Extract the [x, y] coordinate from the center of the cell holding the provided text.  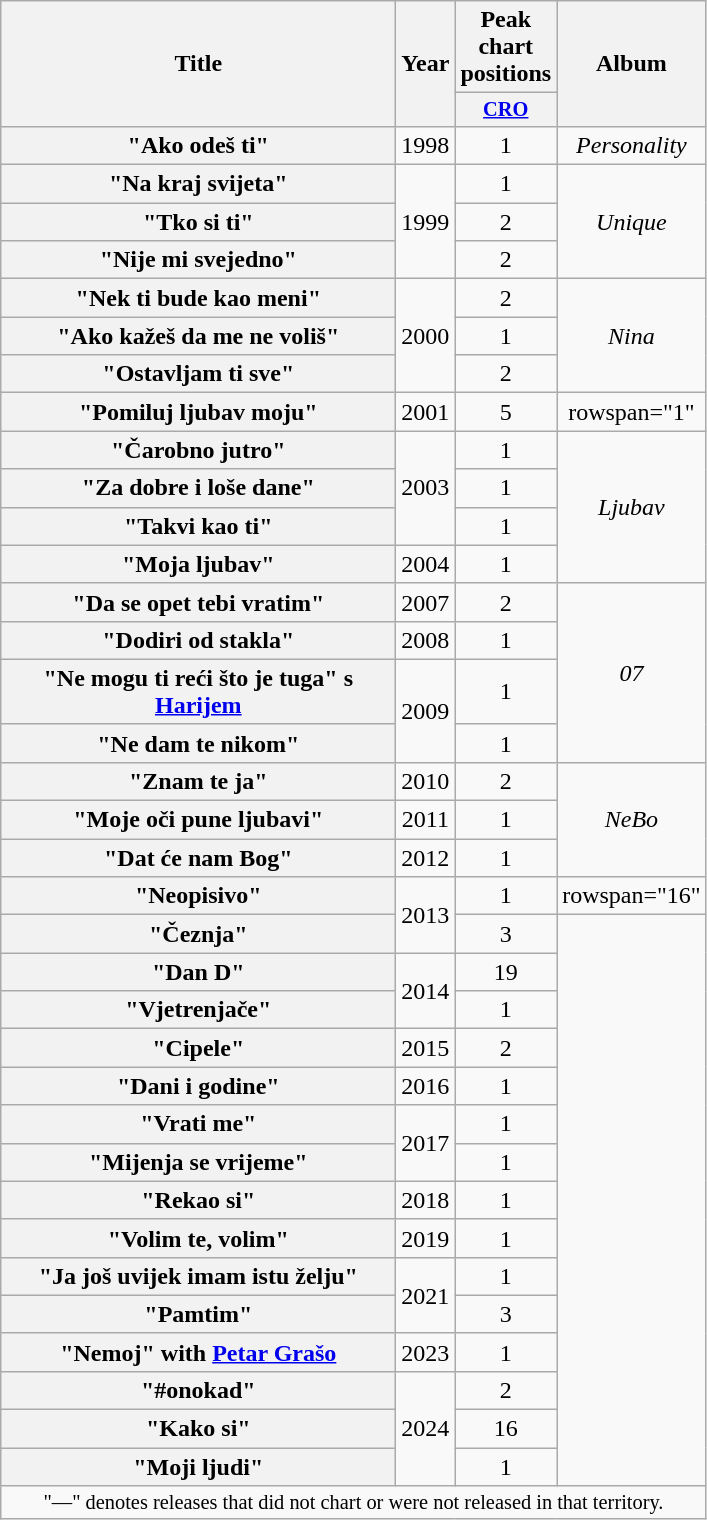
rowspan="16" [632, 896]
"Vrati me" [198, 1124]
"Čeznja" [198, 934]
16 [506, 1429]
2010 [426, 781]
2007 [426, 602]
2004 [426, 564]
2023 [426, 1352]
"#onokad" [198, 1390]
2000 [426, 336]
"Kako si" [198, 1429]
"Nek ti bude kao meni" [198, 298]
2009 [426, 710]
Nina [632, 336]
07 [632, 672]
2015 [426, 1048]
2018 [426, 1200]
2001 [426, 412]
2012 [426, 858]
2008 [426, 640]
"Moje oči pune ljubavi" [198, 820]
"Ostavljam ti sve" [198, 374]
2019 [426, 1238]
"Ja još uvijek imam istu želju" [198, 1276]
Title [198, 64]
"Dani i godine" [198, 1086]
"Ne dam te nikom" [198, 743]
"Ne mogu ti reći što je tuga" s Harijem [198, 692]
2021 [426, 1295]
"Dodiri od stakla" [198, 640]
1998 [426, 145]
"Mijenja se vrijeme" [198, 1162]
"Na kraj svijeta" [198, 184]
2017 [426, 1143]
2024 [426, 1428]
"Ako odeš ti" [198, 145]
"Takvi kao ti" [198, 526]
"Dat će nam Bog" [198, 858]
"Moja ljubav" [198, 564]
"Neopisivo" [198, 896]
"Dan D" [198, 972]
2016 [426, 1086]
"Ako kažeš da me ne voliš" [198, 336]
"Pamtim" [198, 1314]
Album [632, 64]
"Znam te ja" [198, 781]
Personality [632, 145]
"Tko si ti" [198, 222]
"Da se opet tebi vratim" [198, 602]
2013 [426, 915]
Ljubav [632, 507]
"Nije mi svejedno" [198, 260]
Unique [632, 222]
"Za dobre i loše dane" [198, 488]
"Vjetrenjače" [198, 1010]
CRO [506, 110]
2003 [426, 488]
"Moji ljudi" [198, 1467]
rowspan="1" [632, 412]
2014 [426, 991]
"Nemoj" with Petar Grašo [198, 1352]
19 [506, 972]
Year [426, 64]
1999 [426, 222]
"Pomiluj ljubav moju" [198, 412]
"—" denotes releases that did not chart or were not released in that territory. [354, 1503]
Peak chart positions [506, 47]
"Rekao si" [198, 1200]
"Čarobno jutro" [198, 450]
"Cipele" [198, 1048]
2011 [426, 820]
5 [506, 412]
"Volim te, volim" [198, 1238]
NeBo [632, 819]
